Pinpoint the cell where the given text exists, returning its [X, Y] midpoint coordinate. 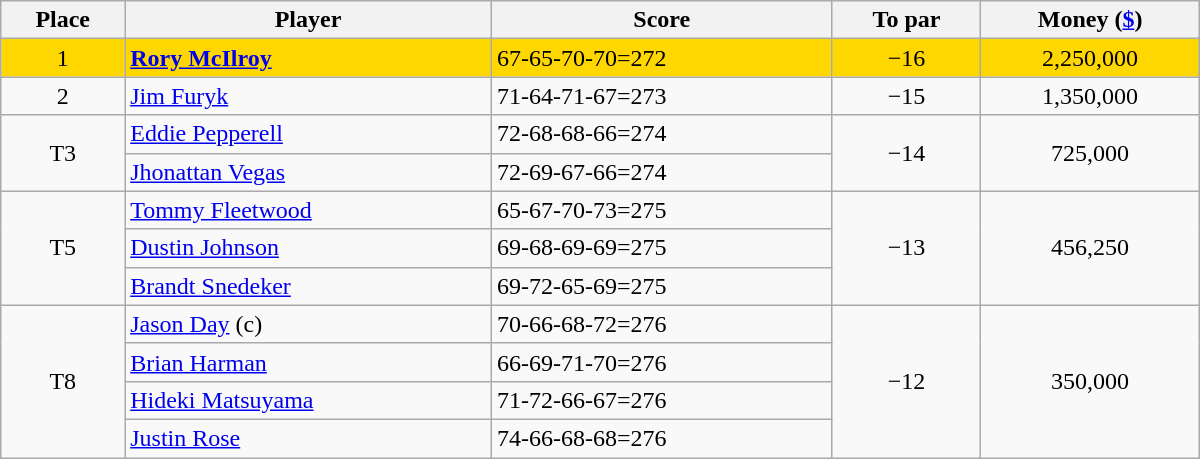
T3 [63, 153]
Place [63, 20]
Score [662, 20]
Jhonattan Vegas [308, 172]
1 [63, 58]
−12 [906, 381]
Player [308, 20]
69-72-65-69=275 [662, 286]
74-66-68-68=276 [662, 438]
Brandt Snedeker [308, 286]
Brian Harman [308, 362]
725,000 [1090, 153]
Justin Rose [308, 438]
Hideki Matsuyama [308, 400]
Jim Furyk [308, 96]
Jason Day (c) [308, 324]
71-64-71-67=273 [662, 96]
Money ($) [1090, 20]
−13 [906, 248]
Rory McIlroy [308, 58]
70-66-68-72=276 [662, 324]
456,250 [1090, 248]
T8 [63, 381]
T5 [63, 248]
Dustin Johnson [308, 248]
72-68-68-66=274 [662, 134]
65-67-70-73=275 [662, 210]
Eddie Pepperell [308, 134]
To par [906, 20]
69-68-69-69=275 [662, 248]
72-69-67-66=274 [662, 172]
67-65-70-70=272 [662, 58]
2,250,000 [1090, 58]
−16 [906, 58]
−14 [906, 153]
2 [63, 96]
−15 [906, 96]
Tommy Fleetwood [308, 210]
66-69-71-70=276 [662, 362]
350,000 [1090, 381]
71-72-66-67=276 [662, 400]
1,350,000 [1090, 96]
